Provide the [X, Y] coordinate of the cell's center where the given text is located.  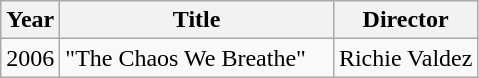
2006 [30, 58]
Year [30, 20]
Title [197, 20]
"The Chaos We Breathe" [197, 58]
Director [406, 20]
Richie Valdez [406, 58]
